Detect which cell encompasses the target text, then output its (X, Y) center coordinate. 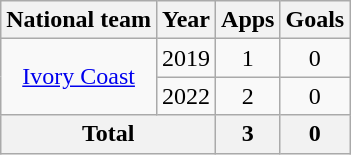
Year (186, 20)
Apps (248, 20)
2022 (186, 96)
Total (108, 134)
Goals (315, 20)
2019 (186, 58)
National team (79, 20)
3 (248, 134)
1 (248, 58)
2 (248, 96)
Ivory Coast (79, 77)
